From the cell containing the given text, extract its center point as [X, Y] coordinate. 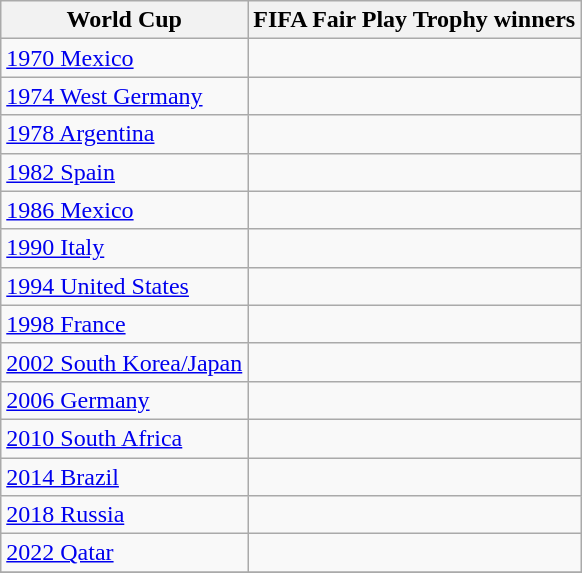
1978 Argentina [124, 134]
1998 France [124, 324]
1982 Spain [124, 172]
2002 South Korea/Japan [124, 362]
1994 United States [124, 286]
2022 Qatar [124, 553]
World Cup [124, 20]
1974 West Germany [124, 96]
1990 Italy [124, 248]
2010 South Africa [124, 438]
2018 Russia [124, 515]
2006 Germany [124, 400]
1970 Mexico [124, 58]
FIFA Fair Play Trophy winners [414, 20]
1986 Mexico [124, 210]
2014 Brazil [124, 477]
